Determine the [x, y] coordinate at the center of the cell enclosing the given text.  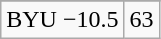
63 [142, 20]
BYU −10.5 [62, 20]
